Return the [x, y] coordinate for the center point of the cell that contains the specified text.  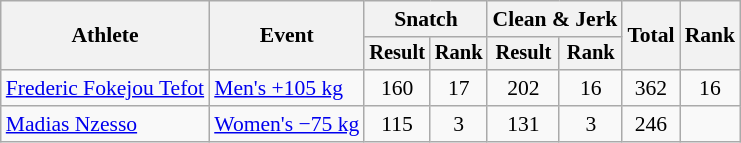
Clean & Jerk [554, 19]
Total [650, 36]
115 [397, 124]
160 [397, 88]
362 [650, 88]
Frederic Fokejou Tefot [105, 88]
246 [650, 124]
Event [286, 36]
131 [523, 124]
17 [459, 88]
Men's +105 kg [286, 88]
Women's −75 kg [286, 124]
Athlete [105, 36]
Snatch [426, 19]
202 [523, 88]
Madias Nzesso [105, 124]
